Provide the (X, Y) coordinate of the cell's center where the given text is located.  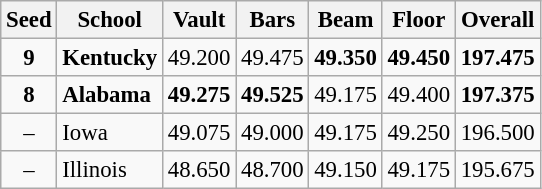
Iowa (110, 133)
48.700 (272, 170)
49.075 (198, 133)
Bars (272, 20)
49.475 (272, 58)
197.375 (498, 95)
49.250 (418, 133)
Alabama (110, 95)
195.675 (498, 170)
Kentucky (110, 58)
49.150 (346, 170)
49.525 (272, 95)
Overall (498, 20)
48.650 (198, 170)
School (110, 20)
49.400 (418, 95)
Illinois (110, 170)
Vault (198, 20)
Beam (346, 20)
8 (29, 95)
9 (29, 58)
Seed (29, 20)
49.450 (418, 58)
49.000 (272, 133)
49.200 (198, 58)
197.475 (498, 58)
Floor (418, 20)
196.500 (498, 133)
49.350 (346, 58)
49.275 (198, 95)
